Scan for the cell matching the given text and deliver its (x, y) coordinate at center. 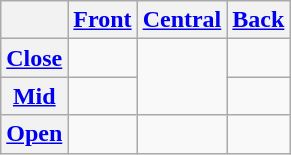
Front (102, 20)
Back (258, 20)
Open (34, 134)
Mid (34, 96)
Close (34, 58)
Central (182, 20)
